For the text-containing cell, return its midpoint in [X, Y] coordinate format. 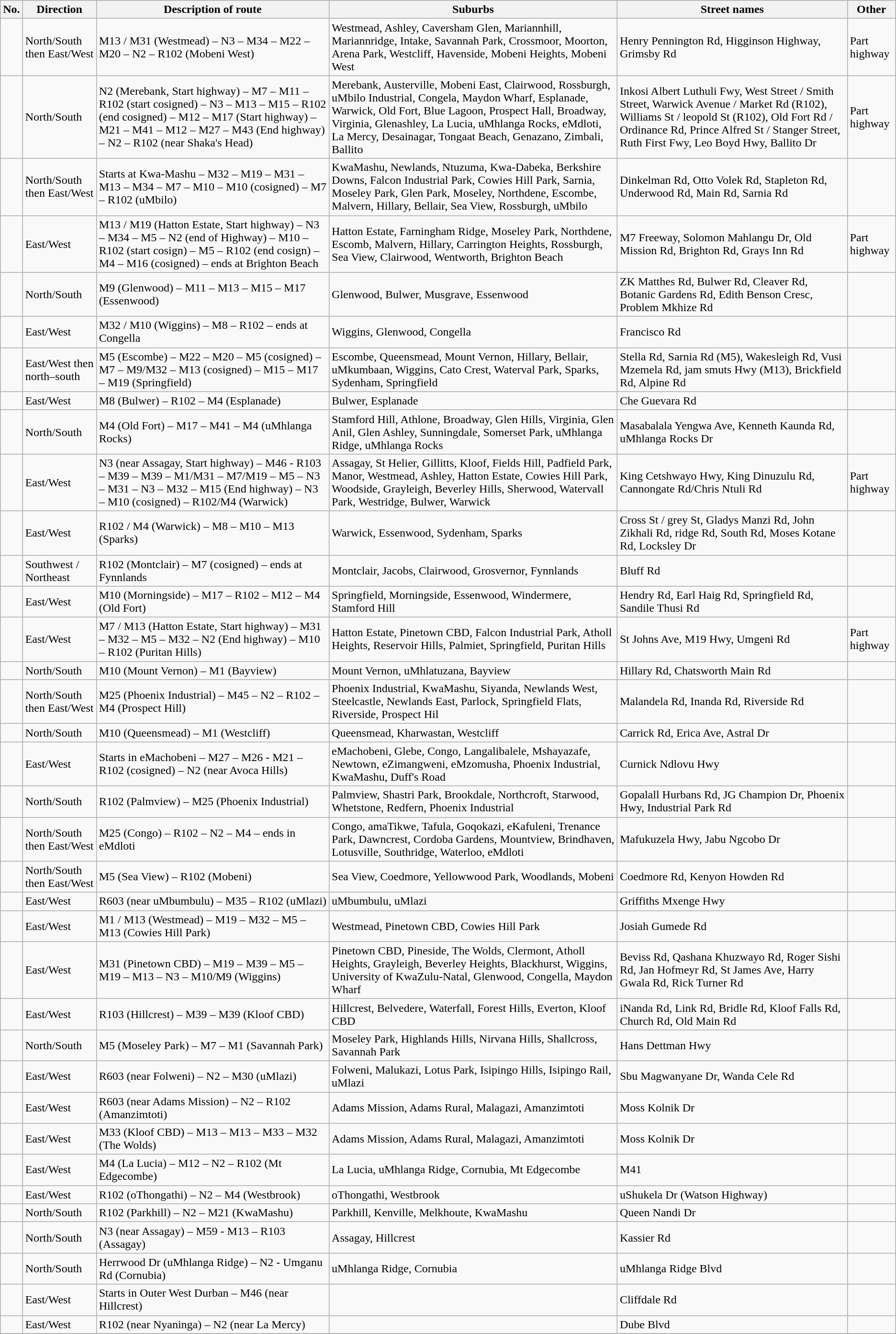
Che Guevara Rd [732, 401]
M32 / M10 (Wiggins) – M8 – R102 – ends at Congella [213, 332]
M5 (Sea View) – R102 (Mobeni) [213, 877]
Beviss Rd, Qashana Khuzwayo Rd, Roger Sishi Rd, Jan Hofmeyr Rd, St James Ave, Harry Gwala Rd, Rick Turner Rd [732, 970]
Parkhill, Kenville, Melkhoute, KwaMashu [473, 1213]
Coedmore Rd, Kenyon Howden Rd [732, 877]
Springfield, Morningside, Essenwood, Windermere, Stamford Hill [473, 602]
Cliffdale Rd [732, 1300]
M4 (La Lucia) – M12 – N2 – R102 (Mt Edgecombe) [213, 1170]
M5 (Moseley Park) – M7 – M1 (Savannah Park) [213, 1045]
M9 (Glenwood) – M11 – M13 – M15 – M17 (Essenwood) [213, 294]
R603 (near Adams Mission) – N2 – R102 (Amanzimtoti) [213, 1108]
M5 (Escombe) – M22 – M20 – M5 (cosigned) – M7 – M9/M32 – M13 (cosigned) – M15 – M17 – M19 (Springfield) [213, 370]
Carrick Rd, Erica Ave, Astral Dr [732, 733]
Henry Pennington Rd, Higginson Highway, Grimsby Rd [732, 47]
Hillcrest, Belvedere, Waterfall, Forest Hills, Everton, Kloof CBD [473, 1014]
Warwick, Essenwood, Sydenham, Sparks [473, 533]
Southwest / Northeast [59, 571]
uShukela Dr (Watson Highway) [732, 1195]
Hendry Rd, Earl Haig Rd, Springfield Rd, Sandile Thusi Rd [732, 602]
King Cetshwayo Hwy, King Dinuzulu Rd, Cannongate Rd/Chris Ntuli Rd [732, 482]
Kassier Rd [732, 1238]
M7 Freeway, Solomon Mahlangu Dr, Old Mission Rd, Brighton Rd, Grays Inn Rd [732, 244]
M4 (Old Fort) – M17 – M41 – M4 (uMhlanga Rocks) [213, 432]
R102 / M4 (Warwick) – M8 – M10 – M13 (Sparks) [213, 533]
St Johns Ave, M19 Hwy, Umgeni Rd [732, 639]
Hillary Rd, Chatsworth Main Rd [732, 671]
M13 / M31 (Westmead) – N3 – M34 – M22 – M20 – N2 – R102 (Mobeni West) [213, 47]
Escombe, Queensmead, Mount Vernon, Hillary, Bellair, uMkumbaan, Wiggins, Cato Crest, Waterval Park, Sparks, Sydenham, Springfield [473, 370]
Westmead, Pinetown CBD, Cowies Hill Park [473, 926]
ZK Matthes Rd, Bulwer Rd, Cleaver Rd, Botanic Gardens Rd, Edith Benson Cresc, Problem Mkhize Rd [732, 294]
Stamford Hill, Athlone, Broadway, Glen Hills, Virginia, Glen Anil, Glen Ashley, Sunningdale, Somerset Park, uMhlanga Ridge, uMhlanga Rocks [473, 432]
Moseley Park, Highlands Hills, Nirvana Hills, Shallcross, Savannah Park [473, 1045]
Suburbs [473, 10]
Josiah Gumede Rd [732, 926]
uMhlanga Ridge Blvd [732, 1268]
uMhlanga Ridge, Cornubia [473, 1268]
Description of route [213, 10]
Other [871, 10]
Montclair, Jacobs, Clairwood, Grosvernor, Fynnlands [473, 571]
Folweni, Malukazi, Lotus Park, Isipingo Hills, Isipingo Rail, uMlazi [473, 1076]
Phoenix Industrial, KwaMashu, Siyanda, Newlands West, Steelcastle, Newlands East, Parlock, Springfield Flats, Riverside, Prospect Hil [473, 702]
M10 (Queensmead) – M1 (Westcliff) [213, 733]
R102 (oThongathi) – N2 – M4 (Westbrook) [213, 1195]
Palmview, Shastri Park, Brookdale, Northcroft, Starwood, Whetstone, Redfern, Phoenix Industrial [473, 801]
M25 (Congo) – R102 – N2 – M4 – ends in eMdloti [213, 839]
Masabalala Yengwa Ave, Kenneth Kaunda Rd, uMhlanga Rocks Dr [732, 432]
M10 (Morningside) – M17 – R102 – M12 – M4 (Old Fort) [213, 602]
R103 (Hillcrest) – M39 – M39 (Kloof CBD) [213, 1014]
R102 (Montclair) – M7 (cosigned) – ends at Fynnlands [213, 571]
Queen Nandi Dr [732, 1213]
Glenwood, Bulwer, Musgrave, Essenwood [473, 294]
Griffiths Mxenge Hwy [732, 901]
Dinkelman Rd, Otto Volek Rd, Stapleton Rd, Underwood Rd, Main Rd, Sarnia Rd [732, 187]
Sbu Magwanyane Dr, Wanda Cele Rd [732, 1076]
Bluff Rd [732, 571]
Assagay, Hillcrest [473, 1238]
Direction [59, 10]
Gopalall Hurbans Rd, JG Champion Dr, Phoenix Hwy, Industrial Park Rd [732, 801]
R603 (near uMbumbulu) – M35 – R102 (uMlazi) [213, 901]
Starts at Kwa-Mashu – M32 – M19 – M31 – M13 – M34 – M7 – M10 – M10 (cosigned) – M7 – R102 (uMbilo) [213, 187]
La Lucia, uMhlanga Ridge, Cornubia, Mt Edgecombe [473, 1170]
Starts in eMachobeni – M27 – M26 - M21 – R102 (cosigned) – N2 (near Avoca Hills) [213, 764]
Bulwer, Esplanade [473, 401]
Herrwood Dr (uMhlanga Ridge) – N2 - Umganu Rd (Cornubia) [213, 1268]
No. [11, 10]
R603 (near Folweni) – N2 – M30 (uMlazi) [213, 1076]
R102 (Palmview) – M25 (Phoenix Industrial) [213, 801]
Curnick Ndlovu Hwy [732, 764]
Hans Dettman Hwy [732, 1045]
M41 [732, 1170]
Francisco Rd [732, 332]
M7 / M13 (Hatton Estate, Start highway) – M31 – M32 – M5 – M32 – N2 (End highway) – M10 – R102 (Puritan Hills) [213, 639]
Mount Vernon, uMhlatuzana, Bayview [473, 671]
Hatton Estate, Pinetown CBD, Falcon Industrial Park, Atholl Heights, Reservoir Hills, Palmiet, Springfield, Puritan Hills [473, 639]
M1 / M13 (Westmead) – M19 – M32 – M5 – M13 (Cowies Hill Park) [213, 926]
Street names [732, 10]
East/West then north–south [59, 370]
M33 (Kloof CBD) – M13 – M13 – M33 – M32 (The Wolds) [213, 1139]
M25 (Phoenix Industrial) – M45 – N2 – R102 – M4 (Prospect Hill) [213, 702]
Sea View, Coedmore, Yellowwood Park, Woodlands, Mobeni [473, 877]
eMachobeni, Glebe, Congo, Langalibalele, Mshayazafe, Newtown, eZimangweni, eMzomusha, Phoenix Industrial, KwaMashu, Duff's Road [473, 764]
N3 (near Assagay) – M59 - M13 – R103 (Assagay) [213, 1238]
R102 (Parkhill) – N2 – M21 (KwaMashu) [213, 1213]
M8 (Bulwer) – R102 – M4 (Esplanade) [213, 401]
oThongathi, Westbrook [473, 1195]
R102 (near Nyaninga) – N2 (near La Mercy) [213, 1324]
uMbumbulu, uMlazi [473, 901]
Dube Blvd [732, 1324]
M10 (Mount Vernon) – M1 (Bayview) [213, 671]
Wiggins, Glenwood, Congella [473, 332]
Cross St / grey St, Gladys Manzi Rd, John Zikhali Rd, ridge Rd, South Rd, Moses Kotane Rd, Locksley Dr [732, 533]
Stella Rd, Sarnia Rd (M5), Wakesleigh Rd, Vusi Mzemela Rd, jam smuts Hwy (M13), Brickfield Rd, Alpine Rd [732, 370]
Malandela Rd, Inanda Rd, Riverside Rd [732, 702]
Queensmead, Kharwastan, Westcliff [473, 733]
Mafukuzela Hwy, Jabu Ngcobo Dr [732, 839]
iNanda Rd, Link Rd, Bridle Rd, Kloof Falls Rd, Church Rd, Old Main Rd [732, 1014]
Starts in Outer West Durban – M46 (near Hillcrest) [213, 1300]
M31 (Pinetown CBD) – M19 – M39 – M5 – M19 – M13 – N3 – M10/M9 (Wiggins) [213, 970]
